Provide the [X, Y] coordinate of the cell's center where the given text is located.  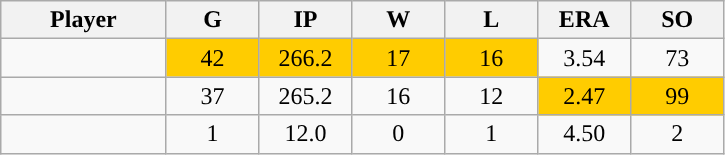
ERA [584, 20]
W [398, 20]
99 [678, 96]
17 [398, 58]
SO [678, 20]
IP [306, 20]
L [492, 20]
266.2 [306, 58]
2 [678, 134]
G [212, 20]
73 [678, 58]
12 [492, 96]
4.50 [584, 134]
2.47 [584, 96]
Player [84, 20]
265.2 [306, 96]
12.0 [306, 134]
0 [398, 134]
37 [212, 96]
42 [212, 58]
3.54 [584, 58]
